Detect which cell encompasses the target text, then output its (x, y) center coordinate. 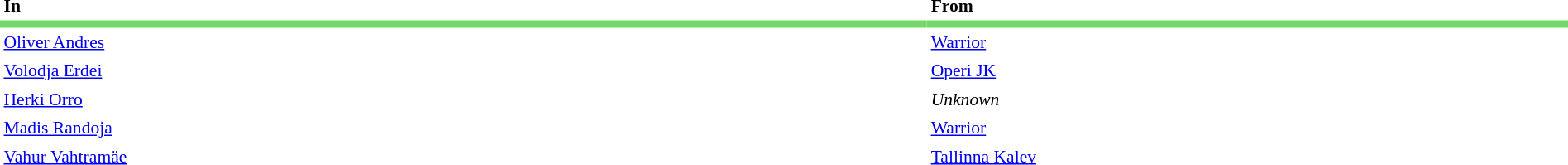
Unknown (1236, 99)
Herki Orro (463, 99)
Oliver Andres (463, 42)
Volodja Erdei (463, 70)
Operi JK (1236, 70)
Madis Randoja (463, 128)
